Extract the (X, Y) coordinate from the center of the cell holding the provided text.  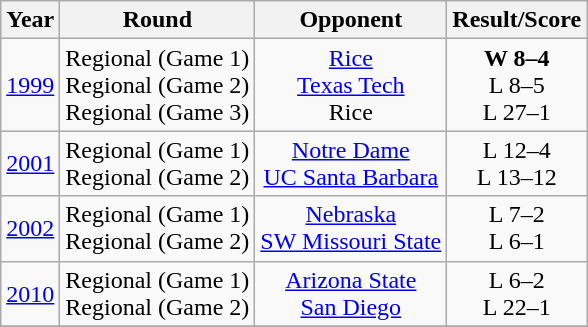
2001 (30, 164)
L 12–4 L 13–12 (517, 164)
2002 (30, 228)
Regional (Game 1)Regional (Game 2) (158, 294)
2010 (30, 294)
Year (30, 20)
Opponent (351, 20)
Result/Score (517, 20)
Round (158, 20)
Nebraska SW Missouri State (351, 228)
W 8–4L 8–5L 27–1 (517, 85)
Arizona StateSan Diego (351, 294)
L 7–2 L 6–1 (517, 228)
L 6–2L 22–1 (517, 294)
1999 (30, 85)
Notre Dame UC Santa Barbara (351, 164)
Regional (Game 1)Regional (Game 2)Regional (Game 3) (158, 85)
RiceTexas TechRice (351, 85)
